From the cell containing the given text, extract its center point as (x, y) coordinate. 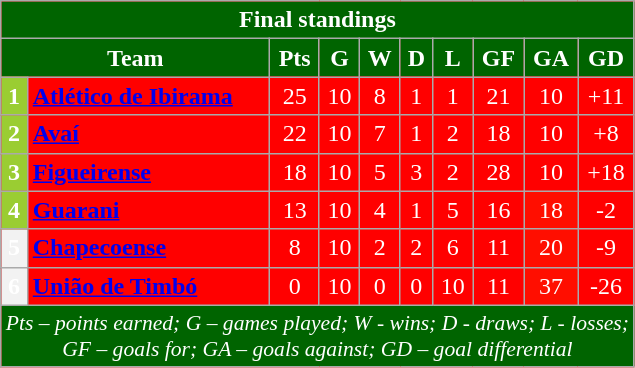
37 (551, 286)
21 (498, 96)
22 (295, 134)
Pts – points earned; G – games played; W - wins; D - draws; L - losses;GF – goals for; GA – goals against; GD – goal differential (318, 336)
D (416, 58)
GD (606, 58)
13 (295, 210)
20 (551, 248)
GF (498, 58)
+18 (606, 172)
W (380, 58)
+11 (606, 96)
GA (551, 58)
-26 (606, 286)
G (339, 58)
Figueirense (148, 172)
Final standings (318, 20)
16 (498, 210)
Pts (295, 58)
-2 (606, 210)
Guarani (148, 210)
7 (380, 134)
Team (136, 58)
Avaí (148, 134)
25 (295, 96)
União de Timbó (148, 286)
Atlético de Ibirama (148, 96)
28 (498, 172)
-9 (606, 248)
+8 (606, 134)
Chapecoense (148, 248)
L (453, 58)
